Return the (x, y) coordinate for the center point of the cell that contains the specified text.  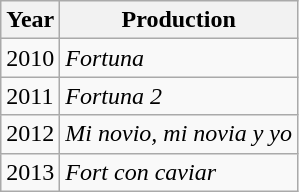
2011 (30, 96)
2013 (30, 172)
Fort con caviar (179, 172)
2012 (30, 134)
Fortuna (179, 58)
Production (179, 20)
Mi novio, mi novia y yo (179, 134)
Year (30, 20)
2010 (30, 58)
Fortuna 2 (179, 96)
